Search for the cell housing the specified text and yield its (x, y) center coordinate. 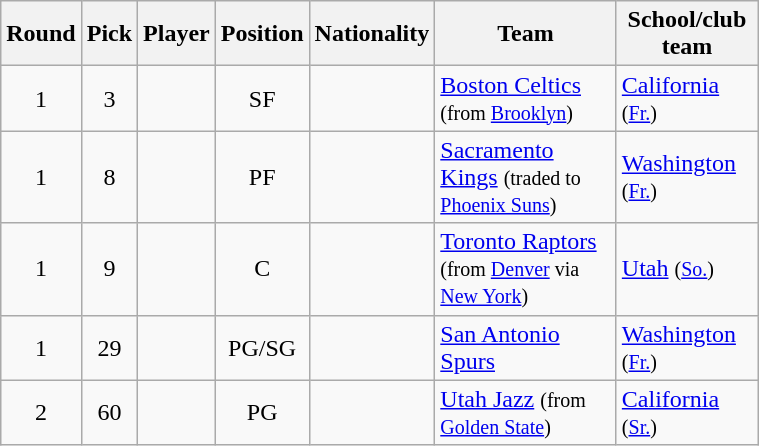
California (Sr.) (686, 412)
Team (526, 34)
29 (109, 348)
PF (262, 177)
2 (41, 412)
PG/SG (262, 348)
Player (177, 34)
C (262, 269)
Position (262, 34)
Sacramento Kings (traded to Phoenix Suns) (526, 177)
Pick (109, 34)
San Antonio Spurs (526, 348)
PG (262, 412)
Round (41, 34)
60 (109, 412)
8 (109, 177)
Boston Celtics (from Brooklyn) (526, 98)
California (Fr.) (686, 98)
9 (109, 269)
3 (109, 98)
Toronto Raptors (from Denver via New York) (526, 269)
Nationality (372, 34)
Utah (So.) (686, 269)
Utah Jazz (from Golden State) (526, 412)
SF (262, 98)
School/club team (686, 34)
